Return the (X, Y) coordinate for the center point of the cell that contains the specified text.  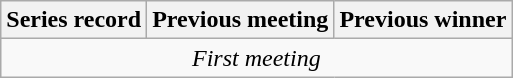
Previous meeting (240, 20)
Previous winner (423, 20)
Series record (74, 20)
First meeting (256, 58)
